Pinpoint the cell where the given text exists, returning its (X, Y) midpoint coordinate. 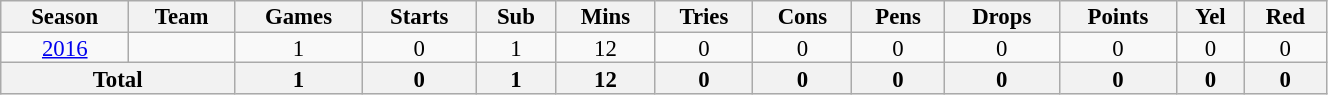
Games (299, 16)
Cons (802, 16)
Red (1285, 16)
Tries (704, 16)
Sub (516, 16)
Team (182, 16)
Total (118, 78)
Yel (1211, 16)
Drops (1002, 16)
Mins (606, 16)
Points (1118, 16)
Pens (898, 16)
Season (65, 16)
2016 (65, 48)
Starts (420, 16)
